For the text-containing cell, return its midpoint in [x, y] coordinate format. 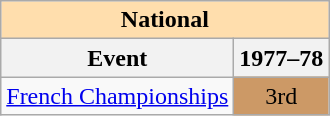
National [165, 20]
1977–78 [282, 58]
Event [118, 58]
3rd [282, 96]
French Championships [118, 96]
